Capture the cell that displays the provided text and extract its (X, Y) central coordinate. 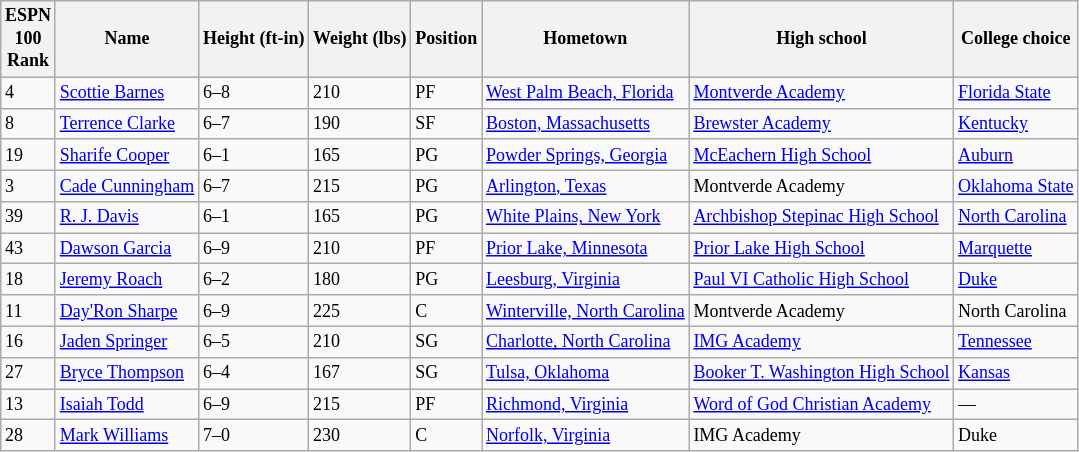
Powder Springs, Georgia (586, 154)
6–4 (254, 372)
Name (126, 39)
Prior Lake High School (822, 248)
West Palm Beach, Florida (586, 92)
Leesburg, Virginia (586, 280)
Isaiah Todd (126, 404)
Bryce Thompson (126, 372)
High school (822, 39)
Arlington, Texas (586, 186)
— (1016, 404)
7–0 (254, 436)
28 (28, 436)
Brewster Academy (822, 124)
13 (28, 404)
Norfolk, Virginia (586, 436)
180 (360, 280)
3 (28, 186)
4 (28, 92)
190 (360, 124)
Prior Lake, Minnesota (586, 248)
Weight (lbs) (360, 39)
Jeremy Roach (126, 280)
Cade Cunningham (126, 186)
Richmond, Virginia (586, 404)
6–8 (254, 92)
19 (28, 154)
6–5 (254, 342)
Dawson Garcia (126, 248)
Boston, Massachusetts (586, 124)
College choice (1016, 39)
Marquette (1016, 248)
Terrence Clarke (126, 124)
SF (446, 124)
43 (28, 248)
167 (360, 372)
McEachern High School (822, 154)
11 (28, 310)
ESPN 100 Rank (28, 39)
Tulsa, Oklahoma (586, 372)
Booker T. Washington High School (822, 372)
230 (360, 436)
27 (28, 372)
18 (28, 280)
Florida State (1016, 92)
Kentucky (1016, 124)
39 (28, 218)
Jaden Springer (126, 342)
Word of God Christian Academy (822, 404)
Hometown (586, 39)
Auburn (1016, 154)
Oklahoma State (1016, 186)
Winterville, North Carolina (586, 310)
R. J. Davis (126, 218)
Scottie Barnes (126, 92)
Day'Ron Sharpe (126, 310)
225 (360, 310)
Mark Williams (126, 436)
16 (28, 342)
Height (ft-in) (254, 39)
Position (446, 39)
Kansas (1016, 372)
Archbishop Stepinac High School (822, 218)
6–2 (254, 280)
White Plains, New York (586, 218)
Charlotte, North Carolina (586, 342)
Paul VI Catholic High School (822, 280)
8 (28, 124)
Tennessee (1016, 342)
Sharife Cooper (126, 154)
